For the text-containing cell, return its midpoint in [X, Y] coordinate format. 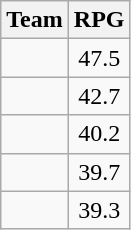
RPG [99, 20]
40.2 [99, 134]
39.7 [99, 172]
42.7 [99, 96]
39.3 [99, 210]
Team [35, 20]
47.5 [99, 58]
